Output the [X, Y] coordinate of the center of the cell containing the given text.  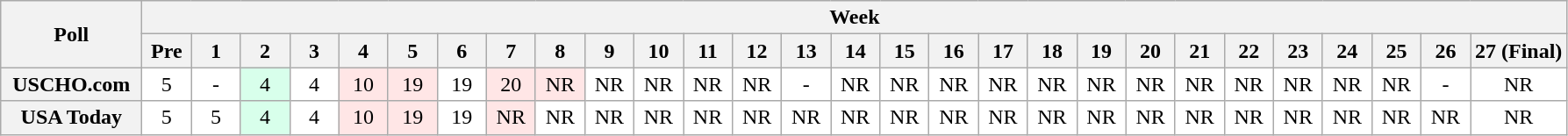
15 [905, 51]
USCHO.com [72, 84]
9 [609, 51]
26 [1445, 51]
1 [216, 51]
2 [265, 51]
16 [954, 51]
14 [856, 51]
25 [1396, 51]
Pre [167, 51]
18 [1052, 51]
Poll [72, 34]
13 [806, 51]
24 [1347, 51]
7 [511, 51]
11 [707, 51]
Week [855, 18]
17 [1003, 51]
27 (Final) [1519, 51]
6 [462, 51]
23 [1298, 51]
8 [560, 51]
3 [314, 51]
USA Today [72, 118]
12 [757, 51]
21 [1199, 51]
22 [1249, 51]
